Provide the [X, Y] coordinate of the cell's center where the given text is located.  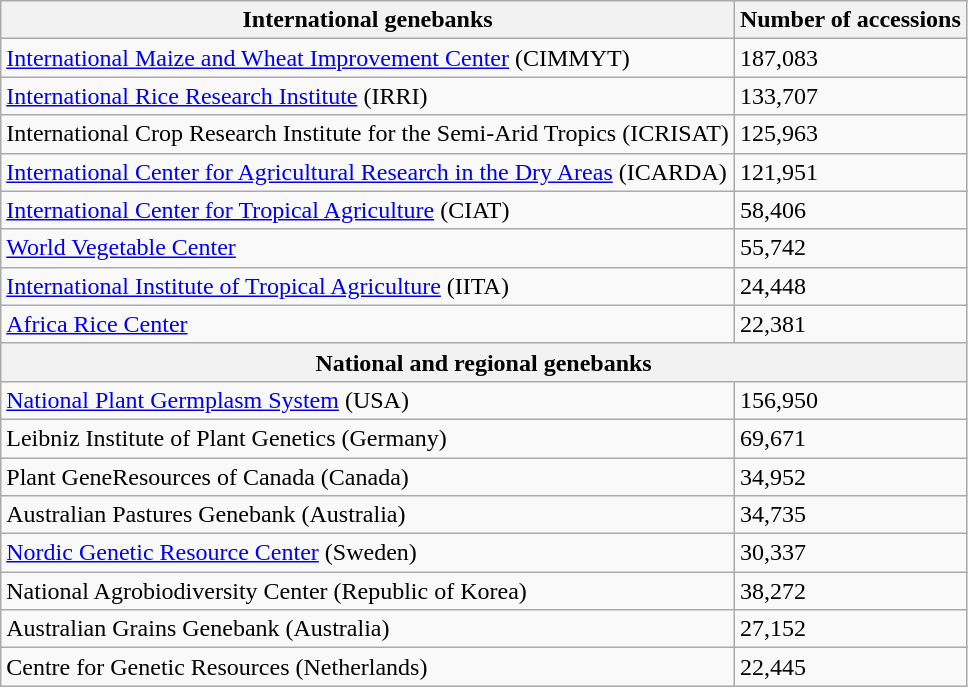
National Plant Germplasm System (USA) [368, 400]
International Crop Research Institute for the Semi-Arid Tropics (ICRISAT) [368, 134]
34,735 [850, 515]
187,083 [850, 58]
22,445 [850, 667]
Australian Grains Genebank (Australia) [368, 629]
30,337 [850, 553]
156,950 [850, 400]
Leibniz Institute of Plant Genetics (Germany) [368, 438]
International Maize and Wheat Improvement Center (CIMMYT) [368, 58]
Plant GeneResources of Canada (Canada) [368, 477]
24,448 [850, 286]
34,952 [850, 477]
International genebanks [368, 20]
Nordic Genetic Resource Center (Sweden) [368, 553]
Africa Rice Center [368, 324]
Australian Pastures Genebank (Australia) [368, 515]
125,963 [850, 134]
27,152 [850, 629]
Centre for Genetic Resources (Netherlands) [368, 667]
38,272 [850, 591]
International Institute of Tropical Agriculture (IITA) [368, 286]
69,671 [850, 438]
Number of accessions [850, 20]
World Vegetable Center [368, 248]
58,406 [850, 210]
National Agrobiodiversity Center (Republic of Korea) [368, 591]
133,707 [850, 96]
22,381 [850, 324]
International Center for Agricultural Research in the Dry Areas (ICARDA) [368, 172]
National and regional genebanks [484, 362]
55,742 [850, 248]
121,951 [850, 172]
International Center for Tropical Agriculture (CIAT) [368, 210]
International Rice Research Institute (IRRI) [368, 96]
